Scan for the cell matching the given text and deliver its (X, Y) coordinate at center. 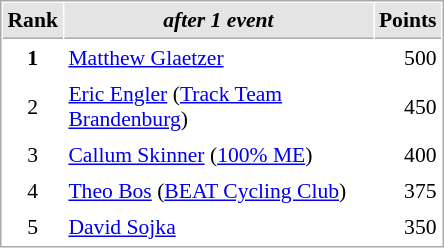
Points (408, 21)
David Sojka (218, 227)
Eric Engler (Track Team Brandenburg) (218, 106)
5 (32, 227)
Theo Bos (BEAT Cycling Club) (218, 191)
3 (32, 155)
Rank (32, 21)
2 (32, 106)
Matthew Glaetzer (218, 57)
4 (32, 191)
450 (408, 106)
1 (32, 57)
500 (408, 57)
after 1 event (218, 21)
375 (408, 191)
Callum Skinner (100% ME) (218, 155)
350 (408, 227)
400 (408, 155)
